Output the (X, Y) coordinate of the center of the cell containing the given text.  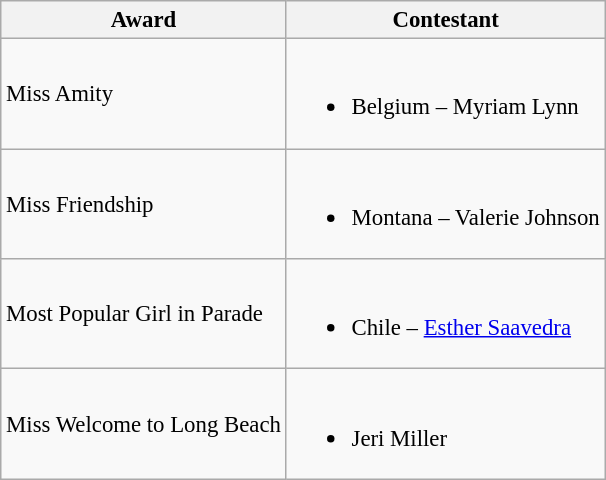
Miss Friendship (144, 204)
Award (144, 20)
Most Popular Girl in Parade (144, 314)
Montana – Valerie Johnson (446, 204)
Jeri Miller (446, 424)
Chile – Esther Saavedra (446, 314)
Miss Amity (144, 94)
Contestant (446, 20)
Miss Welcome to Long Beach (144, 424)
Belgium – Myriam Lynn (446, 94)
